Scan for the cell matching the given text and deliver its (X, Y) coordinate at center. 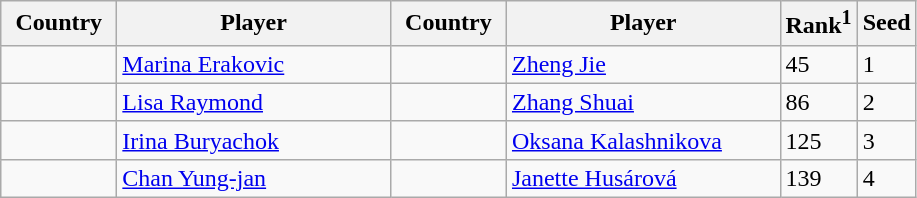
Zhang Shuai (643, 102)
45 (818, 64)
Janette Husárová (643, 178)
Oksana Kalashnikova (643, 140)
1 (886, 64)
86 (818, 102)
Seed (886, 24)
Rank1 (818, 24)
Lisa Raymond (254, 102)
Zheng Jie (643, 64)
4 (886, 178)
Chan Yung-jan (254, 178)
Marina Erakovic (254, 64)
Irina Buryachok (254, 140)
3 (886, 140)
125 (818, 140)
139 (818, 178)
2 (886, 102)
